For the text-containing cell, return its midpoint in (x, y) coordinate format. 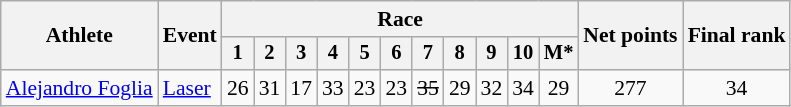
32 (492, 88)
26 (238, 88)
1 (238, 54)
9 (492, 54)
17 (301, 88)
Net points (630, 36)
Final rank (737, 36)
M* (558, 54)
Alejandro Foglia (80, 88)
33 (333, 88)
8 (460, 54)
5 (365, 54)
10 (523, 54)
Event (190, 36)
6 (396, 54)
Race (400, 19)
35 (428, 88)
2 (270, 54)
7 (428, 54)
31 (270, 88)
Athlete (80, 36)
Laser (190, 88)
4 (333, 54)
3 (301, 54)
277 (630, 88)
